Output the [X, Y] coordinate of the center of the cell containing the given text.  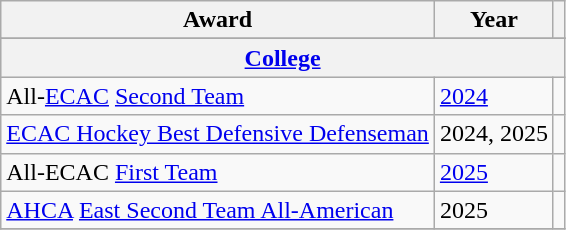
College [283, 58]
AHCA East Second Team All-American [218, 210]
2024, 2025 [494, 134]
Year [494, 20]
All-ECAC Second Team [218, 96]
Award [218, 20]
2024 [494, 96]
All-ECAC First Team [218, 172]
ECAC Hockey Best Defensive Defenseman [218, 134]
